Return (x, y) of the center of cell containing provided text 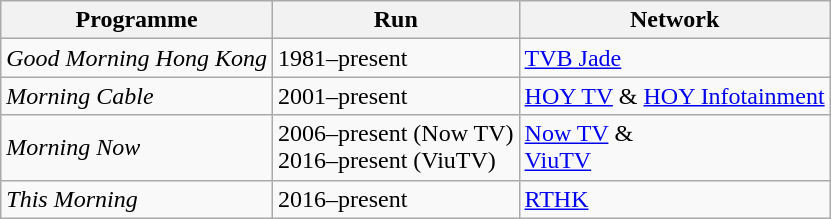
RTHK (674, 199)
2006–present (Now TV)2016–present (ViuTV) (396, 148)
1981–present (396, 58)
Programme (137, 20)
Morning Now (137, 148)
Run (396, 20)
Morning Cable (137, 96)
This Morning (137, 199)
Now TV &ViuTV (674, 148)
2001–present (396, 96)
TVB Jade (674, 58)
Good Morning Hong Kong (137, 58)
Network (674, 20)
HOY TV & HOY Infotainment (674, 96)
2016–present (396, 199)
